Return the [X, Y] coordinate for the center point of the cell that contains the specified text.  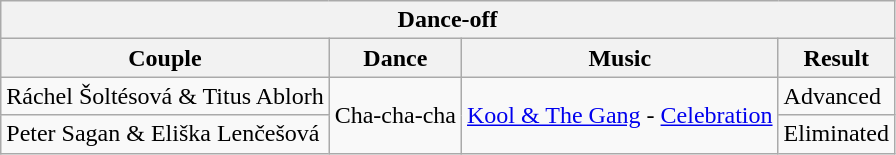
Ráchel Šoltésová & Titus Ablorh [165, 96]
Result [836, 58]
Dance-off [448, 20]
Cha-cha-cha [395, 115]
Advanced [836, 96]
Music [620, 58]
Dance [395, 58]
Peter Sagan & Eliška Lenčešová [165, 134]
Couple [165, 58]
Kool & The Gang - Celebration [620, 115]
Eliminated [836, 134]
